Detect which cell encompasses the target text, then output its [x, y] center coordinate. 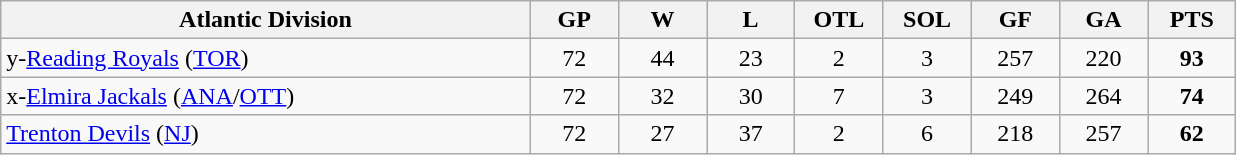
GF [1015, 20]
x-Elmira Jackals (ANA/OTT) [266, 96]
GA [1103, 20]
L [751, 20]
62 [1192, 134]
PTS [1192, 20]
93 [1192, 58]
32 [662, 96]
264 [1103, 96]
27 [662, 134]
OTL [839, 20]
249 [1015, 96]
7 [839, 96]
220 [1103, 58]
218 [1015, 134]
37 [751, 134]
SOL [927, 20]
GP [574, 20]
6 [927, 134]
Atlantic Division [266, 20]
23 [751, 58]
44 [662, 58]
W [662, 20]
y-Reading Royals (TOR) [266, 58]
74 [1192, 96]
30 [751, 96]
Trenton Devils (NJ) [266, 134]
